Identify which cell holds the provided text, then report its [x, y] central coordinate. 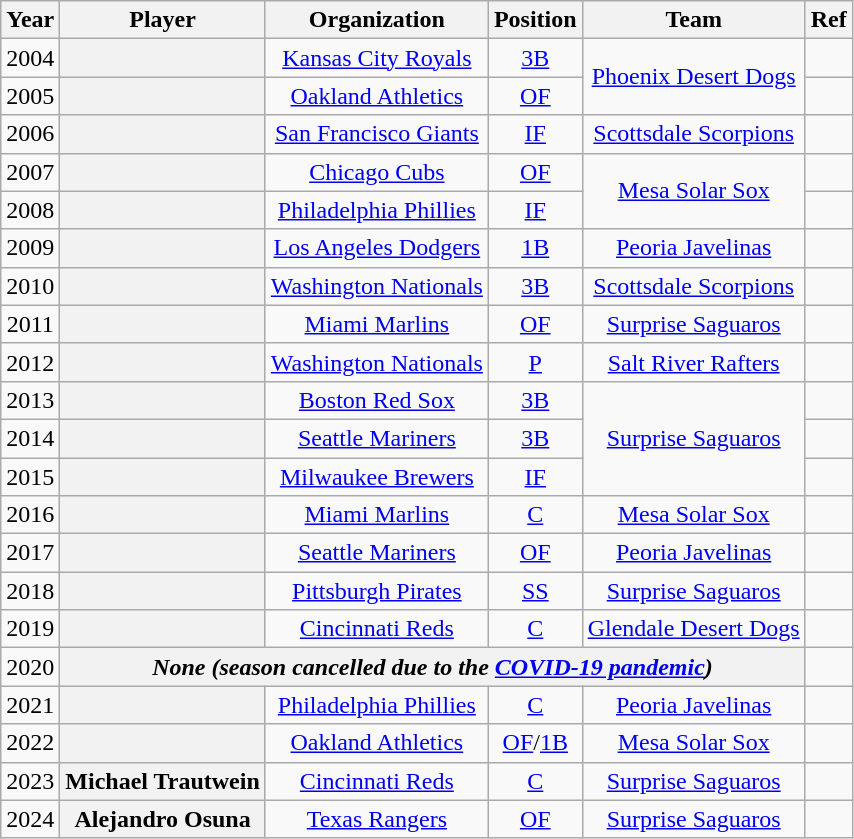
2013 [30, 400]
2019 [30, 629]
2010 [30, 286]
2023 [30, 781]
None (season cancelled due to the COVID-19 pandemic) [432, 667]
2016 [30, 515]
Player [163, 20]
Milwaukee Brewers [376, 477]
Position [535, 20]
P [535, 362]
2017 [30, 553]
Michael Trautwein [163, 781]
2005 [30, 96]
2007 [30, 172]
Year [30, 20]
2018 [30, 591]
2009 [30, 248]
Team [694, 20]
2006 [30, 134]
2022 [30, 743]
2004 [30, 58]
2020 [30, 667]
Los Angeles Dodgers [376, 248]
Boston Red Sox [376, 400]
OF/1B [535, 743]
Glendale Desert Dogs [694, 629]
2014 [30, 438]
Pittsburgh Pirates [376, 591]
Ref [828, 20]
Organization [376, 20]
Alejandro Osuna [163, 819]
2008 [30, 210]
2024 [30, 819]
2015 [30, 477]
1B [535, 248]
Salt River Rafters [694, 362]
Texas Rangers [376, 819]
2011 [30, 324]
SS [535, 591]
San Francisco Giants [376, 134]
2021 [30, 705]
Chicago Cubs [376, 172]
2012 [30, 362]
Phoenix Desert Dogs [694, 77]
Kansas City Royals [376, 58]
